For the text-containing cell, return its midpoint in (x, y) coordinate format. 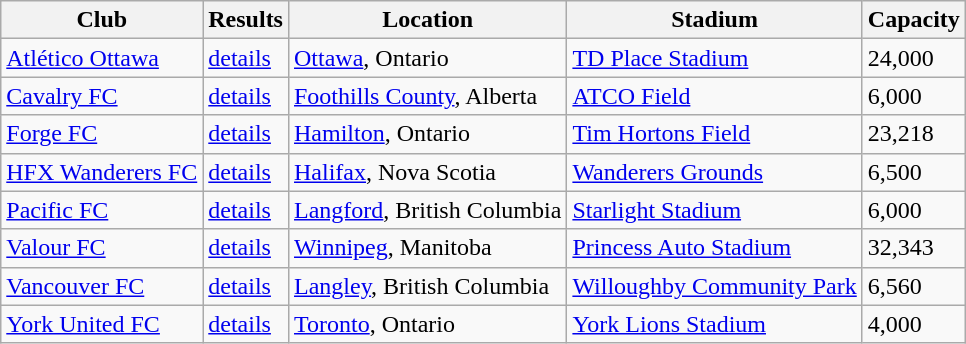
Starlight Stadium (714, 210)
Stadium (714, 20)
Toronto, Ontario (427, 324)
Halifax, Nova Scotia (427, 172)
24,000 (914, 58)
TD Place Stadium (714, 58)
Vancouver FC (102, 286)
York Lions Stadium (714, 324)
Hamilton, Ontario (427, 134)
6,560 (914, 286)
Capacity (914, 20)
ATCO Field (714, 96)
Willoughby Community Park (714, 286)
Cavalry FC (102, 96)
Atlético Ottawa (102, 58)
Langley, British Columbia (427, 286)
Valour FC (102, 248)
HFX Wanderers FC (102, 172)
Princess Auto Stadium (714, 248)
Club (102, 20)
6,500 (914, 172)
4,000 (914, 324)
York United FC (102, 324)
Langford, British Columbia (427, 210)
Winnipeg, Manitoba (427, 248)
Foothills County, Alberta (427, 96)
Forge FC (102, 134)
Ottawa, Ontario (427, 58)
Tim Hortons Field (714, 134)
Wanderers Grounds (714, 172)
23,218 (914, 134)
32,343 (914, 248)
Location (427, 20)
Results (246, 20)
Pacific FC (102, 210)
